Pinpoint the cell where the given text exists, returning its [x, y] midpoint coordinate. 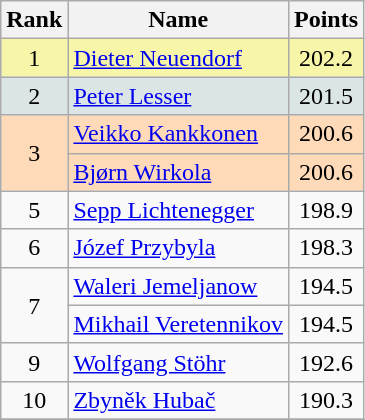
Sepp Lichtenegger [178, 210]
Bjørn Wirkola [178, 172]
Veikko Kankkonen [178, 134]
Dieter Neuendorf [178, 58]
Peter Lesser [178, 96]
9 [34, 362]
Józef Przybyla [178, 248]
Mikhail Veretennikov [178, 324]
10 [34, 400]
198.9 [326, 210]
1 [34, 58]
Wolfgang Stöhr [178, 362]
Points [326, 20]
Rank [34, 20]
Waleri Jemeljanow [178, 286]
201.5 [326, 96]
202.2 [326, 58]
6 [34, 248]
2 [34, 96]
7 [34, 305]
3 [34, 153]
5 [34, 210]
198.3 [326, 248]
Name [178, 20]
192.6 [326, 362]
Zbyněk Hubač [178, 400]
190.3 [326, 400]
